Identify which cell holds the provided text, then report its (X, Y) central coordinate. 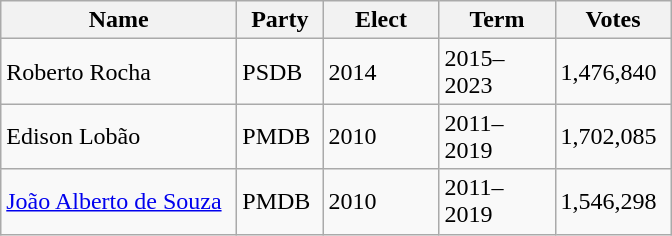
Party (280, 20)
2014 (381, 72)
Name (119, 20)
Edison Lobão (119, 136)
João Alberto de Souza (119, 202)
1,546,298 (613, 202)
1,702,085 (613, 136)
Roberto Rocha (119, 72)
Elect (381, 20)
Votes (613, 20)
Term (497, 20)
1,476,840 (613, 72)
PSDB (280, 72)
2015–2023 (497, 72)
